Find where the given text appears and provide that cell's center as [X, Y] coordinate. 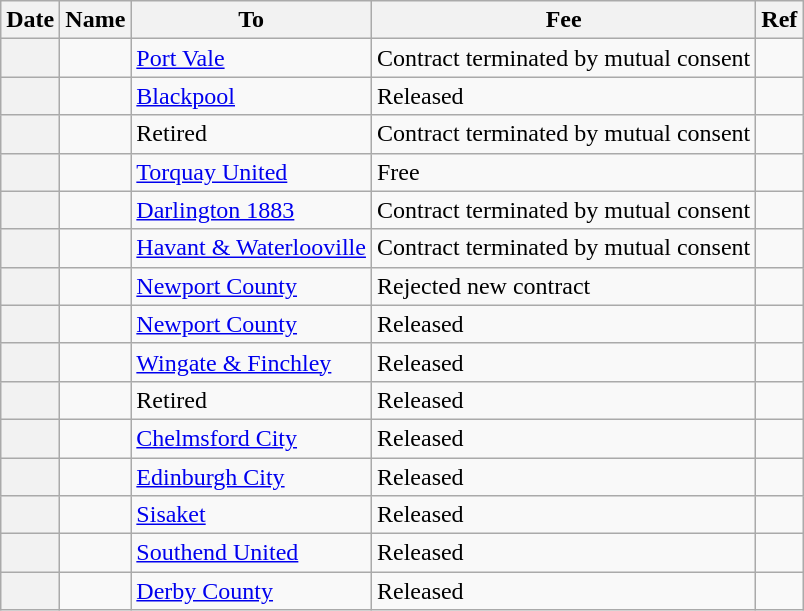
Port Vale [252, 58]
Free [563, 172]
Darlington 1883 [252, 210]
To [252, 20]
Chelmsford City [252, 438]
Havant & Waterlooville [252, 248]
Southend United [252, 553]
Sisaket [252, 515]
Fee [563, 20]
Torquay United [252, 172]
Ref [780, 20]
Derby County [252, 591]
Rejected new contract [563, 286]
Edinburgh City [252, 477]
Wingate & Finchley [252, 362]
Name [96, 20]
Date [30, 20]
Blackpool [252, 96]
